Detect which cell encompasses the target text, then output its [x, y] center coordinate. 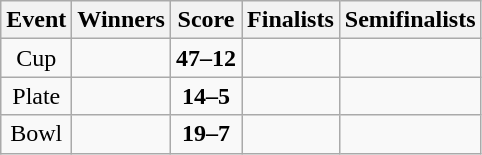
19–7 [206, 134]
Score [206, 20]
Finalists [291, 20]
Plate [36, 96]
Semifinalists [410, 20]
14–5 [206, 96]
Winners [122, 20]
Bowl [36, 134]
47–12 [206, 58]
Cup [36, 58]
Event [36, 20]
